Identify which cell holds the provided text, then report its [X, Y] central coordinate. 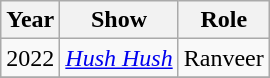
Show [119, 20]
Ranveer [224, 58]
2022 [30, 58]
Role [224, 20]
Hush Hush [119, 58]
Year [30, 20]
